Find where the given text appears and provide that cell's center as [X, Y] coordinate. 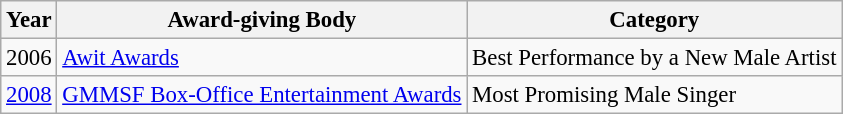
Most Promising Male Singer [654, 95]
Category [654, 20]
Year [29, 20]
2006 [29, 58]
Award-giving Body [262, 20]
2008 [29, 95]
Awit Awards [262, 58]
GMMSF Box-Office Entertainment Awards [262, 95]
Best Performance by a New Male Artist [654, 58]
